Search for the cell housing the specified text and yield its [x, y] center coordinate. 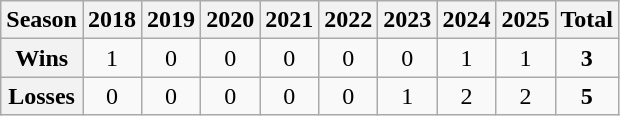
Season [42, 20]
2023 [408, 20]
2019 [172, 20]
2018 [112, 20]
2024 [466, 20]
5 [587, 96]
3 [587, 58]
2025 [526, 20]
Total [587, 20]
2022 [348, 20]
2021 [290, 20]
Losses [42, 96]
2020 [230, 20]
Wins [42, 58]
